Identify which cell holds the provided text, then report its [x, y] central coordinate. 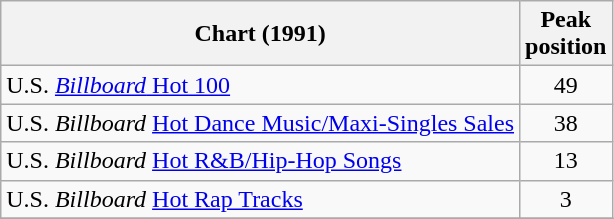
U.S. Billboard Hot 100 [260, 85]
Chart (1991) [260, 34]
38 [566, 123]
13 [566, 161]
49 [566, 85]
3 [566, 199]
U.S. Billboard Hot Dance Music/Maxi-Singles Sales [260, 123]
U.S. Billboard Hot R&B/Hip-Hop Songs [260, 161]
U.S. Billboard Hot Rap Tracks [260, 199]
Peakposition [566, 34]
